Detect which cell encompasses the target text, then output its [X, Y] center coordinate. 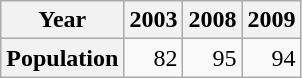
Population [62, 58]
82 [154, 58]
2009 [272, 20]
2008 [212, 20]
95 [212, 58]
2003 [154, 20]
94 [272, 58]
Year [62, 20]
